Search for the cell housing the specified text and yield its (x, y) center coordinate. 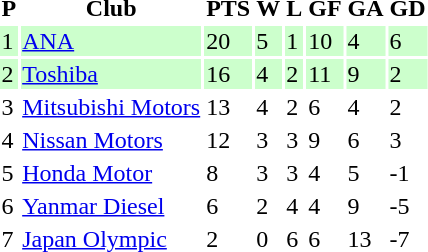
Toshiba (112, 74)
13 (228, 107)
12 (228, 140)
Mitsubishi Motors (112, 107)
Honda Motor (112, 173)
20 (228, 41)
-1 (408, 173)
Yanmar Diesel (112, 206)
16 (228, 74)
Nissan Motors (112, 140)
8 (228, 173)
11 (325, 74)
10 (325, 41)
-5 (408, 206)
ANA (112, 41)
